Capture the cell that displays the provided text and extract its (X, Y) central coordinate. 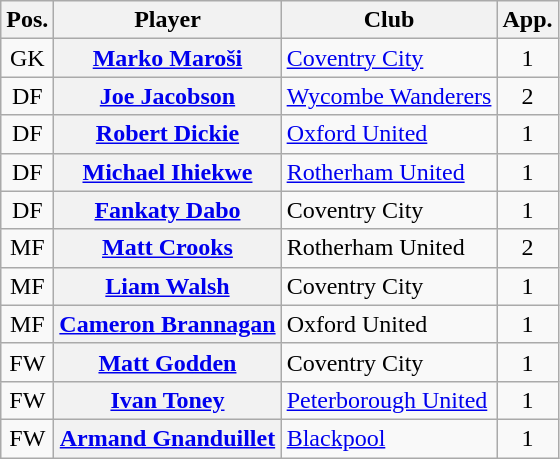
Matt Crooks (168, 248)
Joe Jacobson (168, 96)
Player (168, 20)
Armand Gnanduillet (168, 438)
Pos. (28, 20)
GK (28, 58)
Club (389, 20)
Fankaty Dabo (168, 210)
Blackpool (389, 438)
Robert Dickie (168, 134)
Liam Walsh (168, 286)
Peterborough United (389, 400)
Ivan Toney (168, 400)
Matt Godden (168, 362)
Michael Ihiekwe (168, 172)
Wycombe Wanderers (389, 96)
Cameron Brannagan (168, 324)
App. (528, 20)
Marko Maroši (168, 58)
